Scan for the cell matching the given text and deliver its [x, y] coordinate at center. 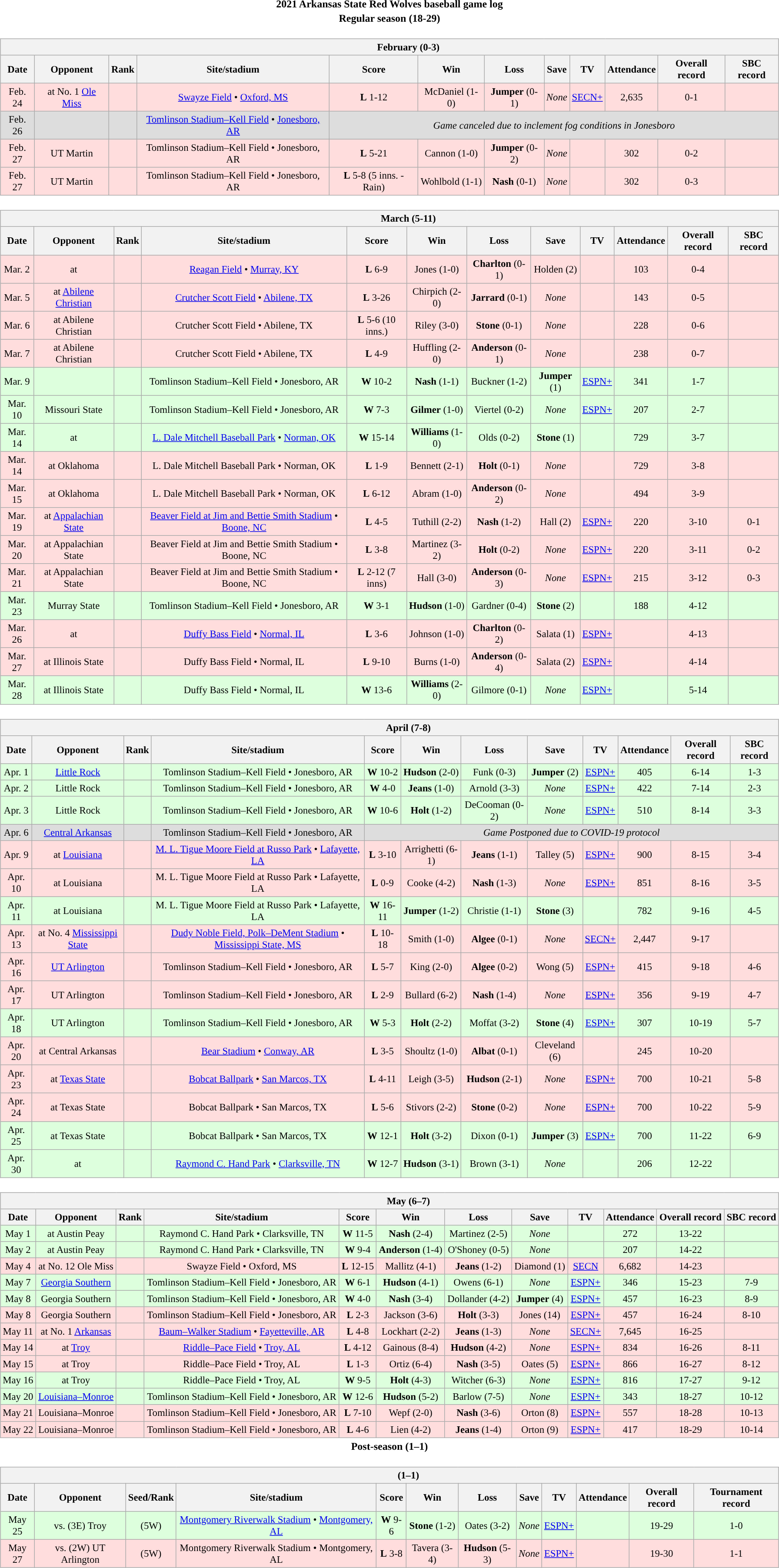
Oates (5) [539, 1364]
Holt (3-3) [478, 1315]
Algee (0-2) [494, 967]
Stone (2) [556, 606]
510 [645, 810]
7-14 [701, 788]
L 4-11 [383, 1080]
L 6-9 [376, 269]
L 4-5 [376, 522]
Feb. 24 [17, 97]
Olds (0-2) [499, 437]
3-8 [698, 466]
Jarrard (0-1) [499, 297]
17-27 [690, 1380]
13-22 [690, 1233]
10-21 [701, 1080]
Jumper (4) [539, 1299]
3-7 [698, 437]
Stone (1-2) [432, 1525]
Cooke (4-2) [431, 883]
341 [641, 382]
Holt (2-2) [431, 1023]
Wepf (2-0) [411, 1413]
3-5 [754, 883]
Holt (1-2) [431, 810]
Apr. 24 [17, 1107]
Mar. 9 [17, 382]
Jones (1-0) [436, 269]
Albat (0-1) [494, 1051]
L 1-3 [357, 1364]
1-1 [736, 1553]
Hudson (2-0) [431, 772]
Jackson (3-6) [411, 1315]
4-5 [754, 911]
Stone (4) [555, 1023]
Mar. 5 [17, 297]
415 [645, 967]
4-7 [754, 995]
6,682 [630, 1266]
Viertel (0-2) [499, 409]
11-22 [701, 1135]
Jeans (1-3) [478, 1331]
King (2-0) [431, 967]
245 [645, 1051]
L 3-5 [383, 1051]
Huffling (2-0) [436, 353]
vs. (3E) Troy [80, 1525]
Chirpich (2-0) [436, 297]
6-14 [701, 772]
9-16 [701, 911]
Nash (1-2) [499, 522]
Hudson (4-2) [478, 1348]
Charlton (0-1) [499, 269]
Jumper (3) [555, 1135]
5-8 [754, 1080]
228 [641, 325]
Smith (1-0) [431, 939]
Mar. 15 [17, 494]
3-12 [698, 578]
L 3-26 [376, 297]
Apr. 3 [17, 810]
Nash (3-6) [478, 1413]
Mar. 27 [17, 662]
L 4-6 [357, 1429]
3-4 [754, 854]
1-3 [754, 772]
Barlow (7-5) [478, 1397]
866 [630, 1364]
8-11 [752, 1348]
Game canceled due to inclement fog conditions in Jonesboro [554, 125]
18-29 [690, 1429]
Jumper (2) [555, 772]
L 12-15 [357, 1266]
10-20 [701, 1051]
Christie (1-1) [494, 911]
W 9-5 [357, 1380]
W 16-11 [383, 911]
10-19 [701, 1023]
May 4 [18, 1266]
Diamond (1) [539, 1266]
May 22 [18, 1429]
at No. 4 Mississippi State [78, 939]
Hudson (3-1) [431, 1164]
L 9-10 [376, 662]
Apr. 6 [17, 832]
Apr. 25 [17, 1135]
(1–1) [389, 1475]
SECN [586, 1266]
215 [641, 578]
L 1-12 [374, 97]
April (7-8) [389, 727]
Algee (0-1) [494, 939]
16-26 [690, 1348]
Mar. 26 [17, 634]
2-7 [698, 409]
Nash (3-5) [478, 1364]
14-22 [690, 1249]
14-23 [690, 1266]
2,447 [645, 939]
816 [630, 1380]
W 10-6 [383, 810]
Witcher (6-3) [478, 1380]
Jumper (0-2) [514, 154]
W 11-5 [357, 1233]
6-9 [754, 1135]
16-23 [690, 1299]
2-3 [754, 788]
834 [630, 1348]
4-13 [698, 634]
Salata (2) [556, 662]
Mar. 21 [17, 578]
Anderson (0-2) [499, 494]
Apr. 2 [17, 788]
Talley (5) [555, 854]
Anderson (1-4) [411, 1249]
Lien (4-2) [411, 1429]
O'Shoney (0-5) [478, 1249]
at Central Arkansas [78, 1051]
L 5-7 [383, 967]
Gilmer (1-0) [436, 409]
Tavera (3-4) [432, 1553]
Martinez (3-2) [436, 549]
Anderson (0-3) [499, 578]
Mar. 7 [17, 353]
Mar. 28 [17, 690]
Gainous (8-4) [411, 1348]
Holden (2) [556, 269]
16-27 [690, 1364]
3-11 [698, 549]
L 2-3 [357, 1315]
Gilmore (0-1) [499, 690]
Buckner (1-2) [499, 382]
Seed/Rank [151, 1498]
356 [645, 995]
May 15 [18, 1364]
0-6 [698, 325]
3-10 [698, 522]
Apr. 30 [17, 1164]
Nash (1-1) [436, 382]
at No. 1 Arkansas [76, 1331]
May (6–7) [389, 1201]
18-27 [690, 1397]
2,635 [632, 97]
Anderson (0-1) [499, 353]
Apr. 9 [17, 854]
Wohlbold (1-1) [451, 182]
557 [630, 1413]
L 7-10 [357, 1413]
238 [641, 353]
Mar. 23 [17, 606]
W 9-4 [357, 1249]
0-4 [698, 269]
Cannon (1-0) [451, 154]
Nash (2-4) [411, 1233]
Williams (2-0) [436, 690]
L 4-12 [357, 1348]
Apr. 10 [17, 883]
W 5-3 [383, 1023]
Lockhart (2-2) [411, 1331]
Jones (14) [539, 1315]
Bear Stadium • Conway, AR [258, 1051]
Bennett (2-1) [436, 466]
346 [630, 1282]
DeCooman (0-2) [494, 810]
0-7 [698, 353]
10-13 [752, 1413]
vs. (2W) UT Arlington [80, 1553]
Moffat (3-2) [494, 1023]
Wong (5) [555, 967]
Tuthill (2-2) [436, 522]
Mar. 2 [17, 269]
9-19 [701, 995]
Nash (3-4) [411, 1299]
5-14 [698, 690]
3-9 [698, 494]
9-17 [701, 939]
Burns (1-0) [436, 662]
Jeans (1-0) [431, 788]
L 2-12 (7 inns) [376, 578]
8-16 [701, 883]
Martinez (2-5) [478, 1233]
May 7 [18, 1282]
May 14 [18, 1348]
307 [645, 1023]
851 [645, 883]
Apr. 18 [17, 1023]
7-9 [752, 1282]
206 [645, 1164]
1-0 [736, 1525]
L 5-6 (10 inns.) [376, 325]
Gardner (0-4) [499, 606]
8-12 [752, 1364]
W 12-6 [357, 1397]
16-25 [690, 1331]
L 1-9 [376, 466]
Apr. 13 [17, 939]
Hudson (4-1) [411, 1282]
Nash (1-3) [494, 883]
Apr. 11 [17, 911]
Charlton (0-2) [499, 634]
Hudson (1-0) [436, 606]
Holt (3-2) [431, 1135]
March (5-11) [389, 219]
5-7 [754, 1023]
Apr. 16 [17, 967]
Owens (6-1) [478, 1282]
417 [630, 1429]
Mar. 19 [17, 522]
Stone (3) [555, 911]
L 3-10 [383, 854]
103 [641, 269]
L 3-6 [376, 634]
Tournament record [736, 1498]
Arrighetti (6-1) [431, 854]
February (0-3) [389, 47]
Reagan Field • Murray, KY [244, 269]
Stivors (2-2) [431, 1107]
Apr. 20 [17, 1051]
Jeans (1-4) [478, 1429]
L 4-8 [357, 1331]
Stone (1) [556, 437]
at No. 1 Ole Miss [71, 97]
Mar. 20 [17, 549]
8-15 [701, 854]
Stone (0-2) [494, 1107]
at No. 12 Ole Miss [76, 1266]
272 [630, 1233]
Salata (1) [556, 634]
Jeans (1-1) [494, 854]
May 21 [18, 1413]
L 5-8 (5 inns. - Rain) [374, 182]
Apr. 17 [17, 995]
Apr. 1 [17, 772]
W 12-1 [383, 1135]
10-22 [701, 1107]
Abram (1-0) [436, 494]
Jumper (1-2) [431, 911]
8-14 [701, 810]
May 2 [18, 1249]
Dudy Noble Field, Polk–DeMent Stadium • Mississippi State, MS [258, 939]
McDaniel (1-0) [451, 97]
Holt (0-1) [499, 466]
782 [645, 911]
L 10-18 [383, 939]
Mar. 6 [17, 325]
Funk (0-3) [494, 772]
16-24 [690, 1315]
3-3 [754, 810]
15-23 [690, 1282]
L 5-21 [374, 154]
10-14 [752, 1429]
5-9 [754, 1107]
L 5-6 [383, 1107]
Stone (0-1) [499, 325]
Orton (8) [539, 1413]
900 [645, 854]
Feb. 26 [17, 125]
8-10 [752, 1315]
Ortiz (6-4) [411, 1364]
Hall (2) [556, 522]
Hall (3-0) [436, 578]
Holt (4-3) [411, 1380]
0-5 [698, 297]
W 15-14 [376, 437]
12-22 [701, 1164]
8-9 [752, 1299]
19-30 [662, 1553]
Bullard (6-2) [431, 995]
W 7-3 [376, 409]
Hudson (2-1) [494, 1080]
188 [641, 606]
May 16 [18, 1380]
May 1 [18, 1233]
Cleveland (6) [555, 1051]
Holt (0-2) [499, 549]
May 20 [18, 1397]
Leigh (3-5) [431, 1080]
May 25 [17, 1525]
Apr. 23 [17, 1080]
Dollander (4-2) [478, 1299]
4-14 [698, 662]
Shoultz (1-0) [431, 1051]
4-6 [754, 967]
Jumper (1) [556, 382]
7,645 [630, 1331]
405 [645, 772]
9-12 [752, 1380]
Murray State [73, 606]
Nash (1-4) [494, 995]
W 12-7 [383, 1164]
343 [630, 1397]
Williams (1-0) [436, 437]
Riley (3-0) [436, 325]
L 0-9 [383, 883]
18-28 [690, 1413]
Dixon (0-1) [494, 1135]
Mallitz (4-1) [411, 1266]
Game Postponed due to COVID-19 protocol [571, 832]
W 13-6 [376, 690]
1-7 [698, 382]
Missouri State [73, 409]
Mar. 10 [17, 409]
422 [645, 788]
10-12 [752, 1397]
Baum–Walker Stadium • Fayetteville, AR [242, 1331]
Hudson (5-2) [411, 1397]
May 27 [17, 1553]
Brown (3-1) [494, 1164]
Central Arkansas [78, 832]
W 3-1 [376, 606]
W 9-6 [391, 1525]
Oates (3-2) [487, 1525]
Johnson (1-0) [436, 634]
L 4-9 [376, 353]
W 6-1 [357, 1282]
Nash (0-1) [514, 182]
May 11 [18, 1331]
L 6-12 [376, 494]
Anderson (0-4) [499, 662]
4-12 [698, 606]
Hudson (5-3) [487, 1553]
L 2-9 [383, 995]
9-18 [701, 967]
Jeans (1-2) [478, 1266]
Jumper (0-1) [514, 97]
143 [641, 297]
Orton (9) [539, 1429]
Arnold (3-3) [494, 788]
494 [641, 494]
19-29 [662, 1525]
